Detect which cell encompasses the target text, then output its (X, Y) center coordinate. 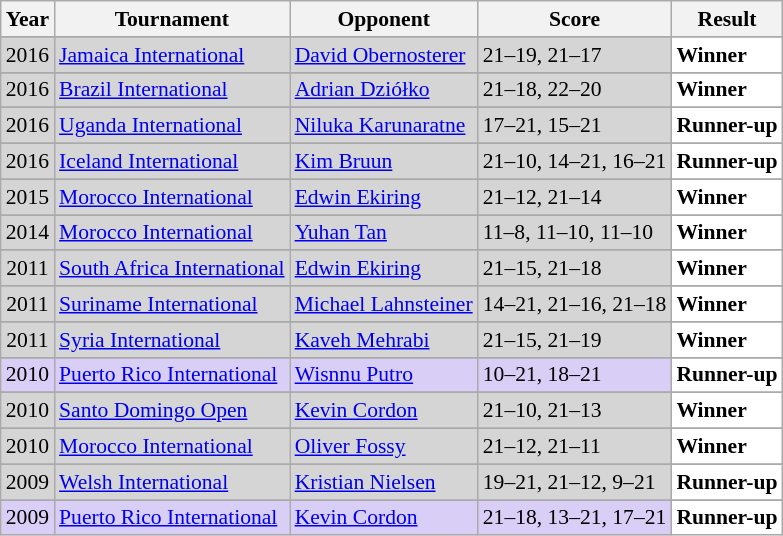
17–21, 15–21 (575, 126)
South Africa International (172, 269)
Oliver Fossy (384, 447)
2014 (28, 233)
David Obernosterer (384, 55)
21–10, 14–21, 16–21 (575, 162)
Wisnnu Putro (384, 375)
Kaveh Mehrabi (384, 340)
Opponent (384, 19)
Suriname International (172, 304)
Kim Bruun (384, 162)
2015 (28, 197)
21–15, 21–18 (575, 269)
11–8, 11–10, 11–10 (575, 233)
10–21, 18–21 (575, 375)
21–12, 21–11 (575, 447)
Syria International (172, 340)
Score (575, 19)
Kristian Nielsen (384, 482)
Yuhan Tan (384, 233)
Uganda International (172, 126)
Brazil International (172, 90)
Iceland International (172, 162)
14–21, 21–16, 21–18 (575, 304)
Jamaica International (172, 55)
21–18, 13–21, 17–21 (575, 518)
Niluka Karunaratne (384, 126)
Adrian Dziółko (384, 90)
21–18, 22–20 (575, 90)
Santo Domingo Open (172, 411)
21–10, 21–13 (575, 411)
21–12, 21–14 (575, 197)
Welsh International (172, 482)
Year (28, 19)
Michael Lahnsteiner (384, 304)
21–15, 21–19 (575, 340)
19–21, 21–12, 9–21 (575, 482)
Tournament (172, 19)
Result (726, 19)
21–19, 21–17 (575, 55)
